Return the [x, y] coordinate for the center point of the cell that contains the specified text.  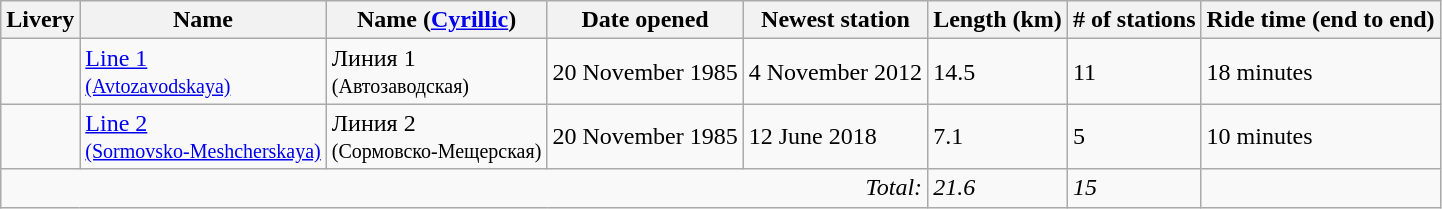
Name (Cyrillic) [436, 20]
14.5 [998, 72]
7.1 [998, 136]
# of stations [1134, 20]
15 [1134, 188]
5 [1134, 136]
4 November 2012 [835, 72]
Total: [464, 188]
Length (km) [998, 20]
Line 2(Sormovsko-Meshcherskaya) [203, 136]
Линия 2(Сормовско-Мещерская) [436, 136]
Livery [40, 20]
21.6 [998, 188]
10 minutes [1320, 136]
Name [203, 20]
Line 1(Avtozavodskaya) [203, 72]
Линия 1(Автозаводская) [436, 72]
12 June 2018 [835, 136]
11 [1134, 72]
18 minutes [1320, 72]
Newest station [835, 20]
Date opened [645, 20]
Ride time (end to end) [1320, 20]
